Find where the given text appears and provide that cell's center as (x, y) coordinate. 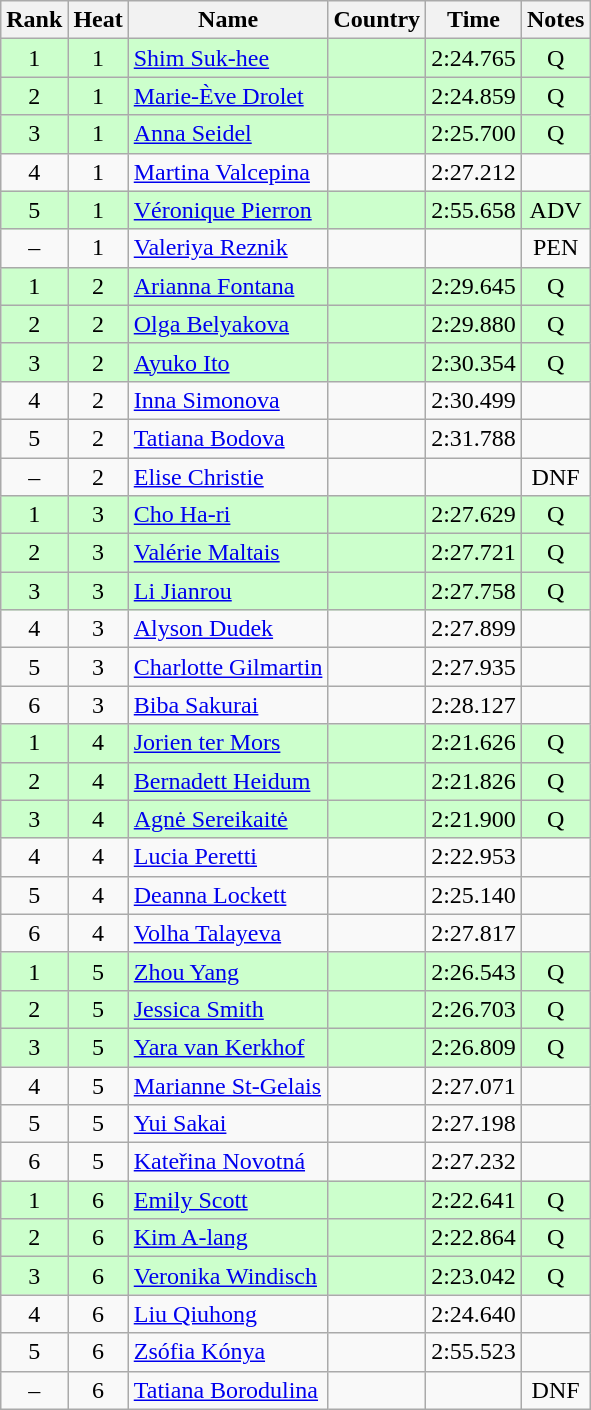
2:22.864 (474, 1238)
2:27.899 (474, 629)
2:27.935 (474, 667)
Valérie Maltais (228, 553)
2:22.641 (474, 1200)
Agnė Sereikaitė (228, 819)
Martina Valcepina (228, 172)
Charlotte Gilmartin (228, 667)
2:25.700 (474, 134)
Name (228, 20)
2:23.042 (474, 1276)
Elise Christie (228, 477)
2:27.071 (474, 1085)
2:24.640 (474, 1314)
Country (377, 20)
2:26.809 (474, 1047)
2:26.543 (474, 971)
2:26.703 (474, 1009)
Valeriya Reznik (228, 248)
Zhou Yang (228, 971)
2:29.880 (474, 324)
Emily Scott (228, 1200)
Li Jianrou (228, 591)
Anna Seidel (228, 134)
2:24.859 (474, 96)
Yara van Kerkhof (228, 1047)
2:22.953 (474, 857)
Kim A-lang (228, 1238)
2:27.817 (474, 933)
Ayuko Ito (228, 362)
Tatiana Bodova (228, 438)
2:31.788 (474, 438)
Tatiana Borodulina (228, 1390)
Olga Belyakova (228, 324)
ADV (555, 210)
2:27.629 (474, 515)
2:25.140 (474, 895)
2:28.127 (474, 705)
Biba Sakurai (228, 705)
Marie-Ève Drolet (228, 96)
Veronika Windisch (228, 1276)
2:24.765 (474, 58)
Kateřina Novotná (228, 1162)
Arianna Fontana (228, 286)
2:29.645 (474, 286)
Notes (555, 20)
Deanna Lockett (228, 895)
Lucia Peretti (228, 857)
Yui Sakai (228, 1124)
2:27.758 (474, 591)
2:27.198 (474, 1124)
Liu Qiuhong (228, 1314)
2:27.212 (474, 172)
Zsófia Kónya (228, 1352)
Bernadett Heidum (228, 781)
Jessica Smith (228, 1009)
PEN (555, 248)
Jorien ter Mors (228, 743)
2:27.721 (474, 553)
Shim Suk-hee (228, 58)
Véronique Pierron (228, 210)
Rank (34, 20)
Time (474, 20)
Heat (98, 20)
2:27.232 (474, 1162)
2:55.523 (474, 1352)
Volha Talayeva (228, 933)
2:30.499 (474, 400)
Alyson Dudek (228, 629)
Inna Simonova (228, 400)
2:21.900 (474, 819)
Marianne St-Gelais (228, 1085)
2:21.826 (474, 781)
2:21.626 (474, 743)
Cho Ha-ri (228, 515)
2:30.354 (474, 362)
2:55.658 (474, 210)
